From the cell containing the given text, extract its center point as [x, y] coordinate. 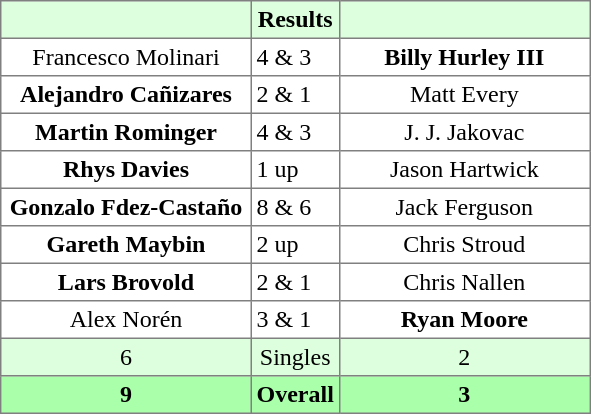
J. J. Jakovac [464, 132]
6 [126, 357]
Matt Every [464, 95]
1 up [295, 170]
Lars Brovold [126, 282]
Francesco Molinari [126, 57]
2 [464, 357]
9 [126, 395]
Jack Ferguson [464, 207]
Ryan Moore [464, 320]
8 & 6 [295, 207]
3 [464, 395]
Singles [295, 357]
Gareth Maybin [126, 245]
2 up [295, 245]
Results [295, 20]
Alex Norén [126, 320]
3 & 1 [295, 320]
Chris Stroud [464, 245]
Jason Hartwick [464, 170]
Billy Hurley III [464, 57]
Gonzalo Fdez-Castaño [126, 207]
Rhys Davies [126, 170]
Overall [295, 395]
Chris Nallen [464, 282]
Martin Rominger [126, 132]
Alejandro Cañizares [126, 95]
